Identify which cell holds the provided text, then report its (X, Y) central coordinate. 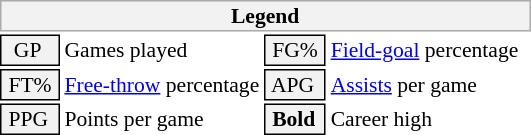
Assists per game (430, 85)
APG (295, 85)
Field-goal percentage (430, 50)
Games played (162, 50)
Legend (265, 16)
FT% (30, 85)
FG% (295, 50)
GP (30, 50)
Free-throw percentage (162, 85)
